Return [x, y] of the center of cell containing provided text 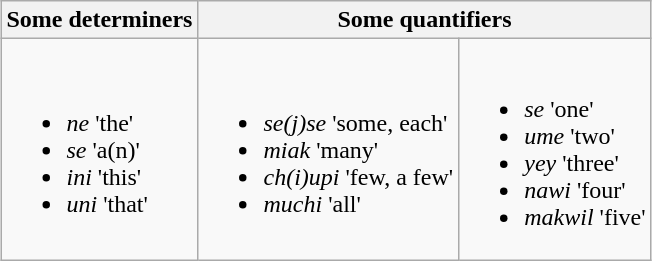
Some determiners [100, 20]
ne 'the'se 'a(n)'ini 'this'uni 'that' [100, 150]
Some quantifiers [424, 20]
se(j)se 'some, each'miak 'many'ch(i)upi 'few, a few'muchi 'all' [328, 150]
se 'one'ume 'two'yey 'three'nawi 'four'makwil 'five' [555, 150]
